From the cell containing the given text, extract its center point as [X, Y] coordinate. 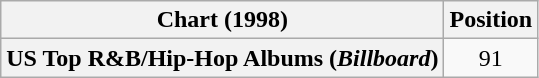
Chart (1998) [222, 20]
91 [491, 58]
US Top R&B/Hip-Hop Albums (Billboard) [222, 58]
Position [491, 20]
